Return the [X, Y] coordinate for the center point of the cell that contains the specified text.  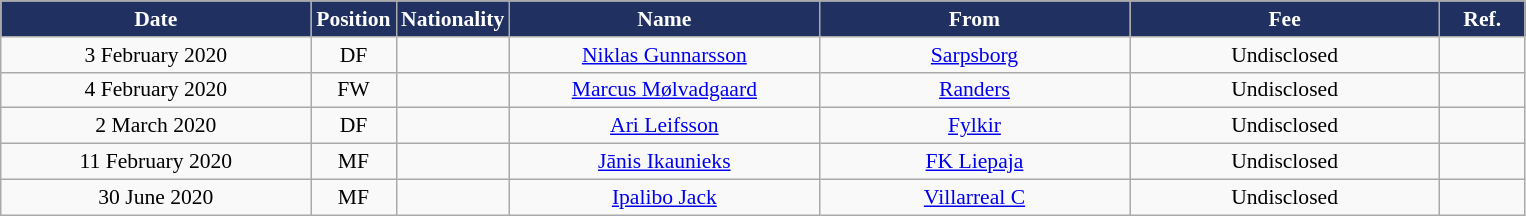
Niklas Gunnarsson [664, 55]
Sarpsborg [974, 55]
Fylkir [974, 126]
3 February 2020 [156, 55]
Nationality [452, 19]
Fee [1285, 19]
Ari Leifsson [664, 126]
FK Liepaja [974, 162]
Jānis Ikaunieks [664, 162]
Marcus Mølvadgaard [664, 90]
Villarreal C [974, 197]
Ipalibo Jack [664, 197]
From [974, 19]
30 June 2020 [156, 197]
4 February 2020 [156, 90]
11 February 2020 [156, 162]
Name [664, 19]
FW [354, 90]
2 March 2020 [156, 126]
Position [354, 19]
Randers [974, 90]
Ref. [1482, 19]
Date [156, 19]
